From the cell containing the given text, extract its center point as (x, y) coordinate. 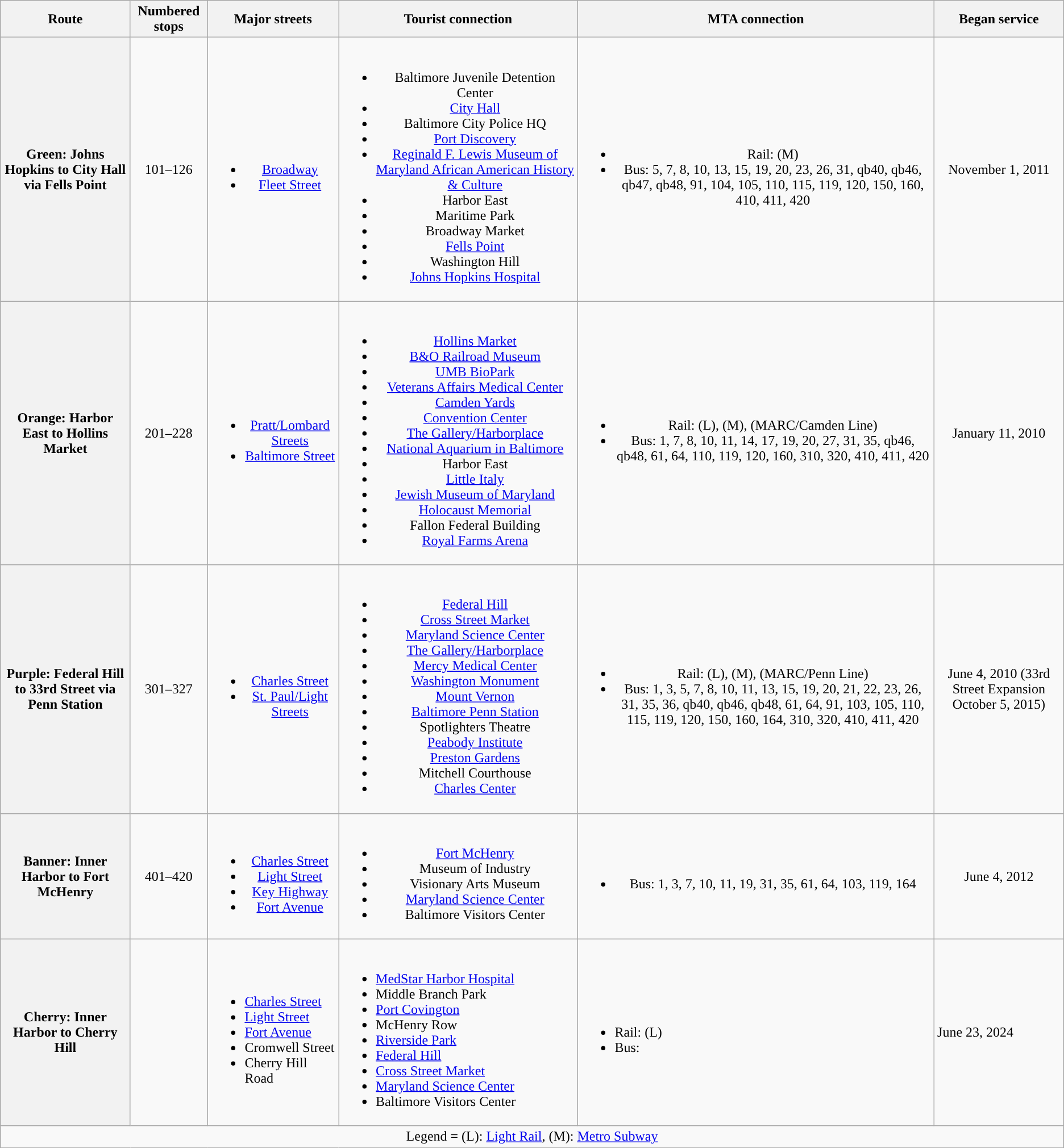
Pratt/Lombard StreetsBaltimore Street (273, 433)
June 4, 2010 (33rd Street Expansion October 5, 2015) (999, 689)
Rail: (L), (M), (MARC/Camden Line)Bus: 1, 7, 8, 10, 11, 14, 17, 19, 20, 27, 31, 35, qb46, qb48, 61, 64, 110, 119, 120, 160, 310, 320, 410, 411, 420 (756, 433)
June 23, 2024 (999, 1032)
Fort McHenryMuseum of IndustryVisionary Arts MuseumMaryland Science CenterBaltimore Visitors Center (458, 876)
201–228 (169, 433)
Major streets (273, 19)
Bus: 1, 3, 7, 10, 11, 19, 31, 35, 61, 64, 103, 119, 164 (756, 876)
Orange: Harbor East to Hollins Market (65, 433)
Tourist connection (458, 19)
November 1, 2011 (999, 169)
Purple: Federal Hill to 33rd Street via Penn Station (65, 689)
Numbered stops (169, 19)
Route (65, 19)
Charles StreetSt. Paul/Light Streets (273, 689)
Began service (999, 19)
Charles StreetLight StreetKey HighwayFort Avenue (273, 876)
BroadwayFleet Street (273, 169)
Charles StreetLight StreetFort AvenueCromwell StreetCherry Hill Road (273, 1032)
January 11, 2010 (999, 433)
301–327 (169, 689)
Banner: Inner Harbor to Fort McHenry (65, 876)
MTA connection (756, 19)
401–420 (169, 876)
Rail: (M)Bus: 5, 7, 8, 10, 13, 15, 19, 20, 23, 26, 31, qb40, qb46, qb47, qb48, 91, 104, 105, 110, 115, 119, 120, 150, 160, 410, 411, 420 (756, 169)
Legend = (L): Light Rail, (M): Metro Subway (532, 1137)
Rail: (L)Bus: (756, 1032)
101–126 (169, 169)
Green: Johns Hopkins to City Hall via Fells Point (65, 169)
Cherry: Inner Harbor to Cherry Hill (65, 1032)
June 4, 2012 (999, 876)
